Search for the cell housing the specified text and yield its (X, Y) center coordinate. 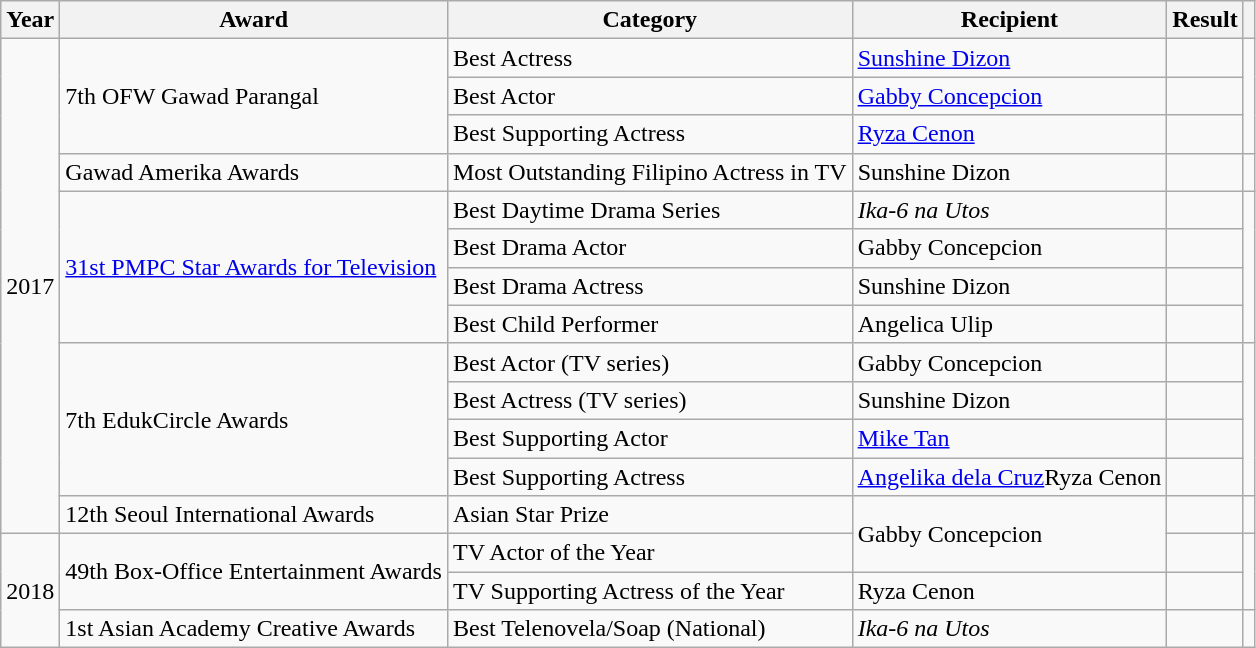
Category (650, 20)
Best Actress (650, 58)
Angelica Ulip (1010, 324)
Asian Star Prize (650, 515)
Best Actor (TV series) (650, 362)
49th Box-Office Entertainment Awards (254, 572)
Gawad Amerika Awards (254, 172)
Award (254, 20)
Best Supporting Actor (650, 438)
Best Actress (TV series) (650, 400)
Best Drama Actress (650, 286)
12th Seoul International Awards (254, 515)
Angelika dela CruzRyza Cenon (1010, 477)
TV Actor of the Year (650, 553)
1st Asian Academy Creative Awards (254, 629)
7th OFW Gawad Parangal (254, 96)
Recipient (1010, 20)
Best Telenovela/Soap (National) (650, 629)
Best Drama Actor (650, 248)
Result (1205, 20)
Year (30, 20)
2017 (30, 286)
Best Actor (650, 96)
Best Daytime Drama Series (650, 210)
Best Child Performer (650, 324)
2018 (30, 591)
31st PMPC Star Awards for Television (254, 267)
Most Outstanding Filipino Actress in TV (650, 172)
TV Supporting Actress of the Year (650, 591)
Mike Tan (1010, 438)
7th EdukCircle Awards (254, 419)
